Pinpoint the cell where the given text exists, returning its [x, y] midpoint coordinate. 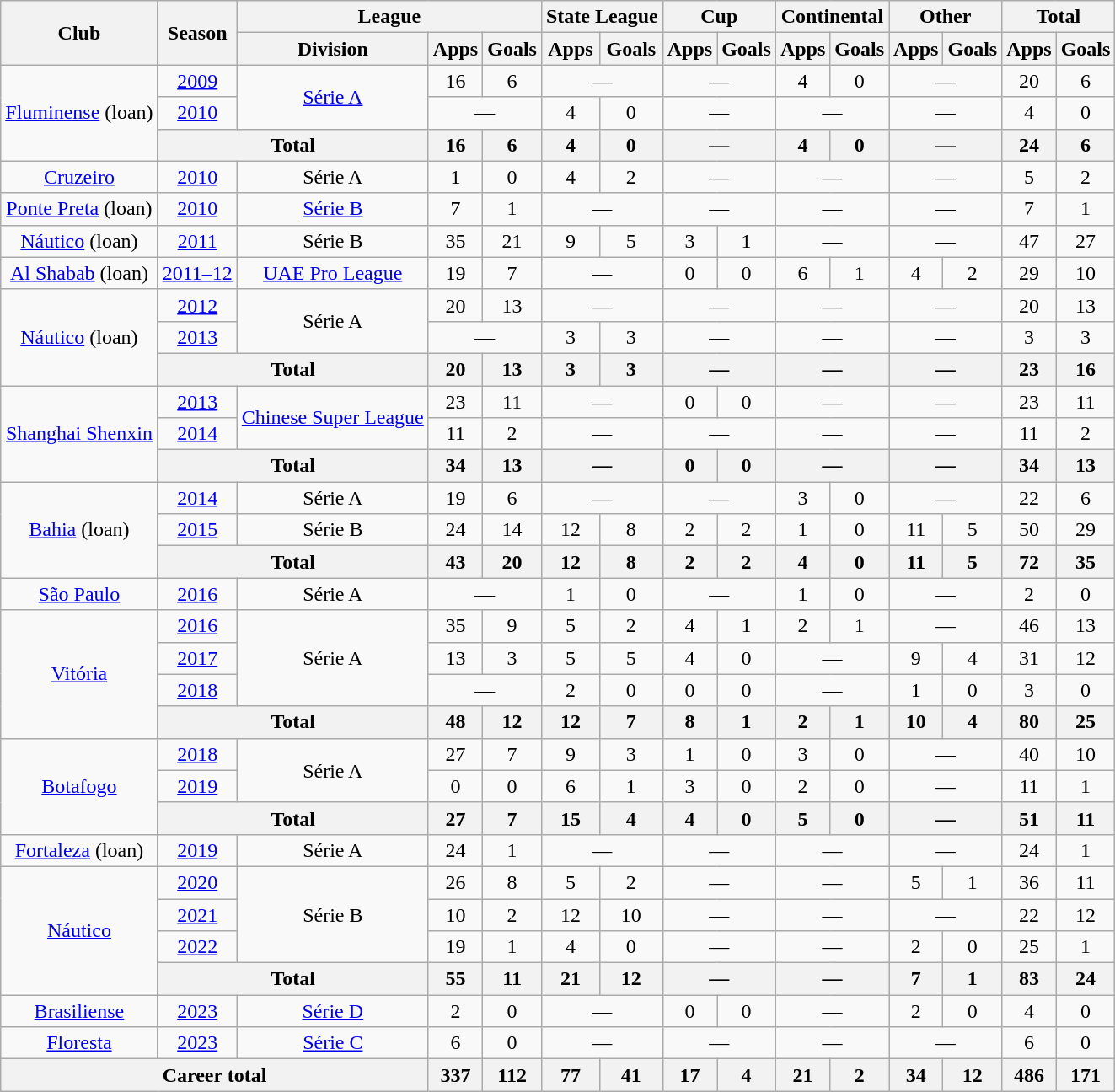
São Paulo [79, 594]
14 [512, 530]
Ponte Preta (loan) [79, 209]
2022 [197, 947]
Other [946, 17]
Al Shabab (loan) [79, 273]
2017 [197, 658]
Career total [215, 1075]
Vitória [79, 674]
80 [1029, 722]
31 [1029, 658]
Série D [332, 1011]
Fluminense (loan) [79, 113]
Cup [719, 17]
UAE Pro League [332, 273]
77 [570, 1075]
171 [1086, 1075]
40 [1029, 754]
2015 [197, 530]
112 [512, 1075]
50 [1029, 530]
46 [1029, 626]
Shanghai Shenxin [79, 434]
337 [455, 1075]
Club [79, 33]
State League [602, 17]
47 [1029, 241]
Botafogo [79, 786]
83 [1029, 979]
55 [455, 979]
2011–12 [197, 273]
Cruzeiro [79, 177]
2011 [197, 241]
Série C [332, 1043]
Season [197, 33]
72 [1029, 562]
17 [689, 1075]
486 [1029, 1075]
2009 [197, 81]
36 [1029, 882]
43 [455, 562]
2021 [197, 914]
Chinese Super League [332, 418]
26 [455, 882]
Floresta [79, 1043]
48 [455, 722]
51 [1029, 818]
Brasiliense [79, 1011]
2020 [197, 882]
Náutico [79, 930]
Fortaleza (loan) [79, 850]
2012 [197, 305]
41 [630, 1075]
League [389, 17]
Bahia (loan) [79, 530]
Continental [832, 17]
15 [570, 818]
Division [332, 49]
